Determine the (X, Y) coordinate at the center of the cell enclosing the given text.  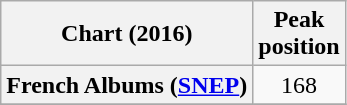
Chart (2016) (127, 34)
168 (299, 85)
Peak position (299, 34)
French Albums (SNEP) (127, 85)
